From the cell containing the given text, extract its center point as [X, Y] coordinate. 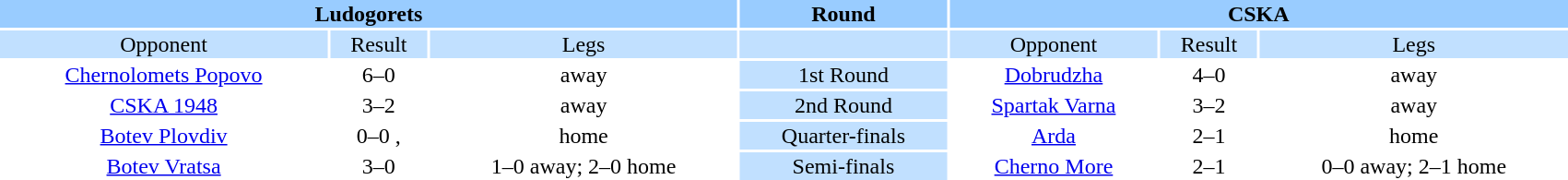
6–0 [378, 75]
1–0 away; 2–0 home [583, 166]
CSKA [1258, 14]
Botev Plovdiv [164, 136]
Cherno More [1054, 166]
Round [843, 14]
Semi-finals [843, 166]
CSKA 1948 [164, 105]
1st Round [843, 75]
Dobrudzha [1054, 75]
Arda [1054, 136]
2nd Round [843, 105]
Quarter-finals [843, 136]
Chernolomets Popovo [164, 75]
3–0 [378, 166]
4–0 [1209, 75]
0–0 , [378, 136]
Ludogorets [369, 14]
Botev Vratsa [164, 166]
Spartak Varna [1054, 105]
0–0 away; 2–1 home [1414, 166]
